Return the (X, Y) coordinate for the center point of the cell that contains the specified text.  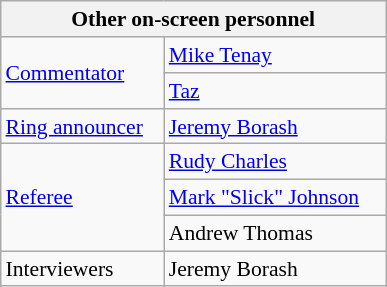
Ring announcer (82, 126)
Mike Tenay (275, 55)
Interviewers (82, 269)
Rudy Charles (275, 162)
Taz (275, 91)
Mark "Slick" Johnson (275, 197)
Andrew Thomas (275, 233)
Referee (82, 198)
Other on-screen personnel (194, 19)
Commentator (82, 72)
